Capture the cell that displays the provided text and extract its [X, Y] central coordinate. 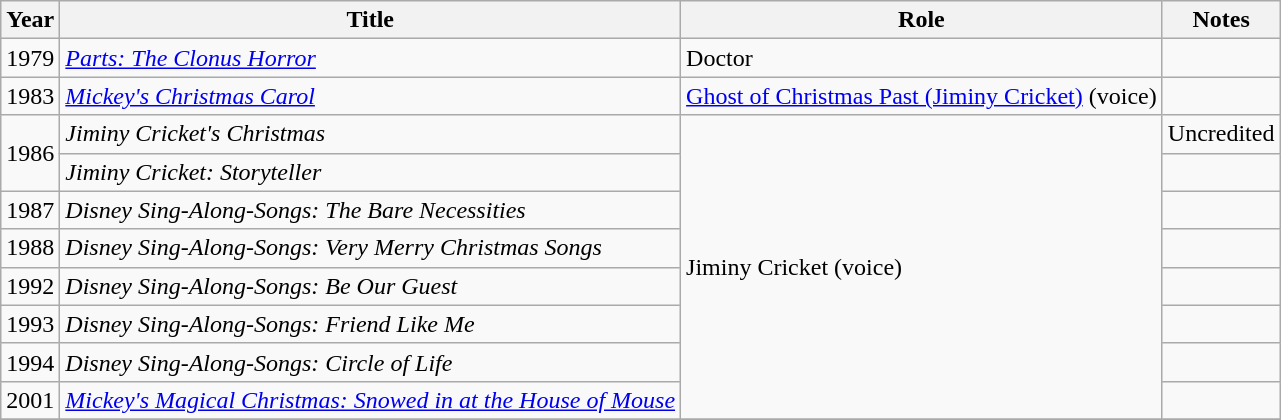
Mickey's Magical Christmas: Snowed in at the House of Mouse [370, 400]
1983 [30, 96]
1994 [30, 362]
Jiminy Cricket (voice) [922, 267]
Disney Sing-Along-Songs: Be Our Guest [370, 286]
Jiminy Cricket: Storyteller [370, 172]
Jiminy Cricket's Christmas [370, 134]
Role [922, 20]
Mickey's Christmas Carol [370, 96]
Disney Sing-Along-Songs: The Bare Necessities [370, 210]
1987 [30, 210]
1992 [30, 286]
1986 [30, 153]
Ghost of Christmas Past (Jiminy Cricket) (voice) [922, 96]
2001 [30, 400]
Notes [1221, 20]
Uncredited [1221, 134]
1979 [30, 58]
1988 [30, 248]
Doctor [922, 58]
Year [30, 20]
Title [370, 20]
Disney Sing-Along-Songs: Very Merry Christmas Songs [370, 248]
Disney Sing-Along-Songs: Circle of Life [370, 362]
1993 [30, 324]
Parts: The Clonus Horror [370, 58]
Disney Sing-Along-Songs: Friend Like Me [370, 324]
